Return the [x, y] coordinate for the center point of the cell that contains the specified text.  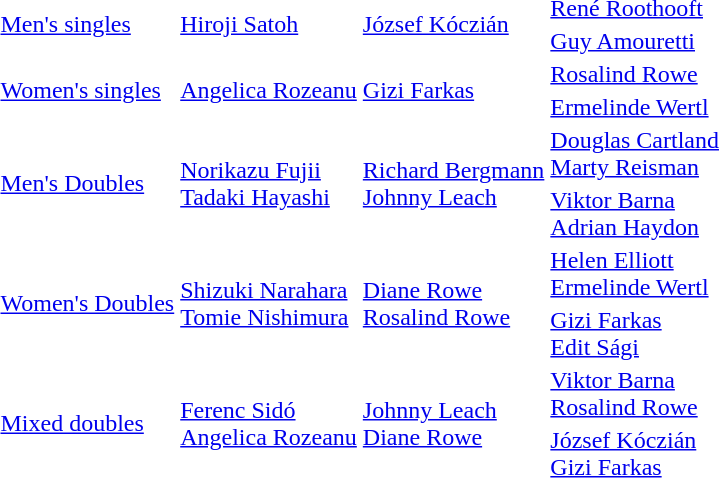
Richard Bergmann Johnny Leach [454, 184]
Gizi Farkas [454, 90]
Diane Rowe Rosalind Rowe [454, 304]
Shizuki Narahara Tomie Nishimura [269, 304]
Norikazu Fujii Tadaki Hayashi [269, 184]
Angelica Rozeanu [269, 90]
